Output the [x, y] coordinate of the center of the cell containing the given text.  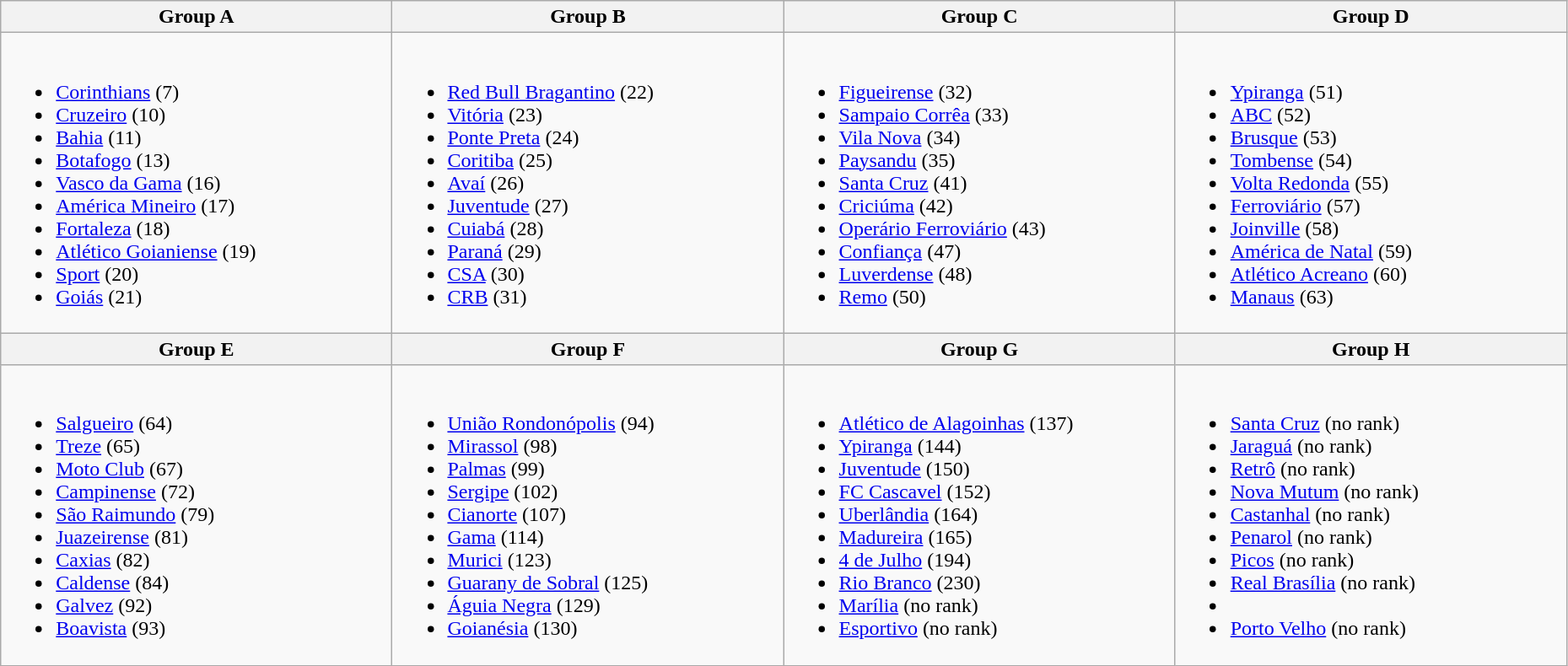
Group F [588, 349]
Red Bull Bragantino (22) Vitória (23) Ponte Preta (24) Coritiba (25) Avaí (26) Juventude (27) Cuiabá (28) Paraná (29) CSA (30) CRB (31) [588, 183]
Group D [1371, 17]
Group E [197, 349]
Group H [1371, 349]
Group A [197, 17]
Group B [588, 17]
Group C [979, 17]
Salgueiro (64) Treze (65) Moto Club (67) Campinense (72) São Raimundo (79) Juazeirense (81) Caxias (82) Caldense (84) Galvez (92) Boavista (93) [197, 515]
Group G [979, 349]
